Pinpoint the cell where the given text exists, returning its (X, Y) midpoint coordinate. 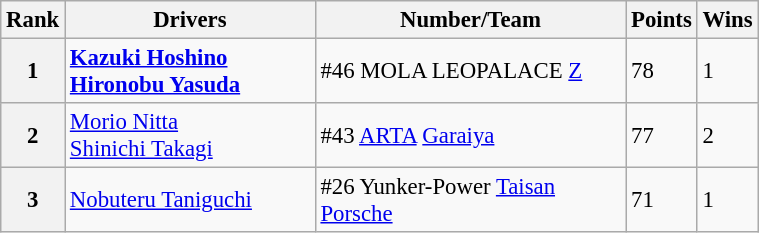
3 (33, 200)
Drivers (190, 20)
77 (662, 136)
Wins (728, 20)
#43 ARTA Garaiya (470, 136)
#26 Yunker-Power Taisan Porsche (470, 200)
Morio Nitta Shinichi Takagi (190, 136)
Kazuki Hoshino Hironobu Yasuda (190, 72)
71 (662, 200)
Nobuteru Taniguchi (190, 200)
Rank (33, 20)
#46 MOLA LEOPALACE Z (470, 72)
Number/Team (470, 20)
78 (662, 72)
Points (662, 20)
